Determine the (x, y) coordinate at the center of the cell enclosing the given text.  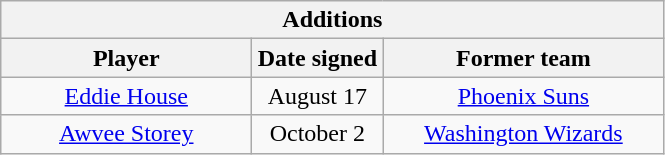
Date signed (318, 58)
Washington Wizards (524, 134)
Player (126, 58)
Eddie House (126, 96)
Additions (332, 20)
Former team (524, 58)
August 17 (318, 96)
October 2 (318, 134)
Phoenix Suns (524, 96)
Awvee Storey (126, 134)
